Provide the (x, y) coordinate of the cell's center where the given text is located.  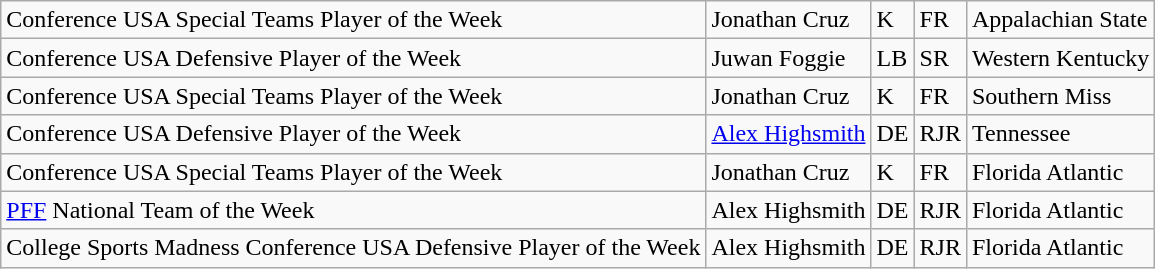
Tennessee (1060, 134)
SR (940, 58)
PFF National Team of the Week (354, 210)
LB (892, 58)
Juwan Foggie (788, 58)
Southern Miss (1060, 96)
Appalachian State (1060, 20)
College Sports Madness Conference USA Defensive Player of the Week (354, 248)
Western Kentucky (1060, 58)
